Return [X, Y] of the center of cell containing provided text 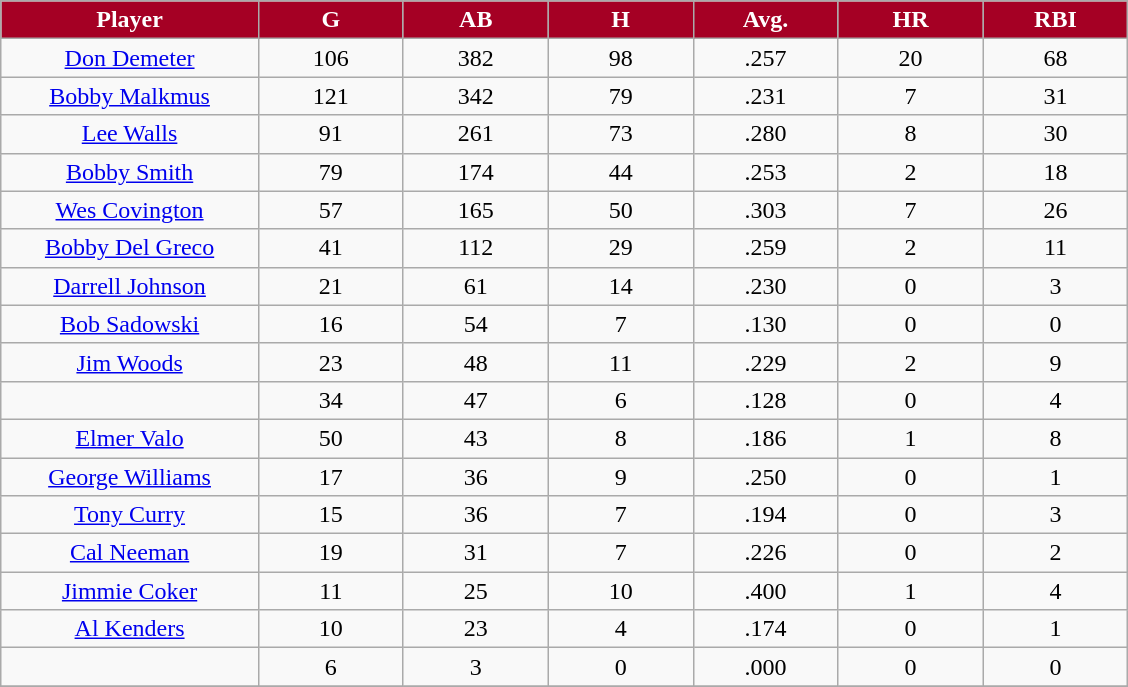
HR [910, 20]
.128 [766, 400]
RBI [1056, 20]
98 [620, 58]
261 [476, 134]
Jimmie Coker [130, 591]
H [620, 20]
Tony Curry [130, 515]
112 [476, 248]
Bobby Del Greco [130, 248]
18 [1056, 172]
.226 [766, 553]
.174 [766, 629]
Don Demeter [130, 58]
41 [330, 248]
54 [476, 324]
68 [1056, 58]
.231 [766, 96]
Bob Sadowski [130, 324]
Wes Covington [130, 210]
91 [330, 134]
121 [330, 96]
.259 [766, 248]
174 [476, 172]
George Williams [130, 477]
.194 [766, 515]
Darrell Johnson [130, 286]
19 [330, 553]
29 [620, 248]
Cal Neeman [130, 553]
47 [476, 400]
16 [330, 324]
AB [476, 20]
Avg. [766, 20]
.230 [766, 286]
61 [476, 286]
Lee Walls [130, 134]
48 [476, 362]
25 [476, 591]
20 [910, 58]
21 [330, 286]
57 [330, 210]
342 [476, 96]
106 [330, 58]
15 [330, 515]
30 [1056, 134]
.000 [766, 667]
34 [330, 400]
382 [476, 58]
.400 [766, 591]
Bobby Malkmus [130, 96]
44 [620, 172]
Bobby Smith [130, 172]
.280 [766, 134]
Player [130, 20]
.303 [766, 210]
.253 [766, 172]
Elmer Valo [130, 438]
165 [476, 210]
43 [476, 438]
Al Kenders [130, 629]
.186 [766, 438]
.257 [766, 58]
G [330, 20]
.229 [766, 362]
Jim Woods [130, 362]
14 [620, 286]
26 [1056, 210]
17 [330, 477]
.250 [766, 477]
73 [620, 134]
.130 [766, 324]
